From the cell containing the given text, extract its center point as [x, y] coordinate. 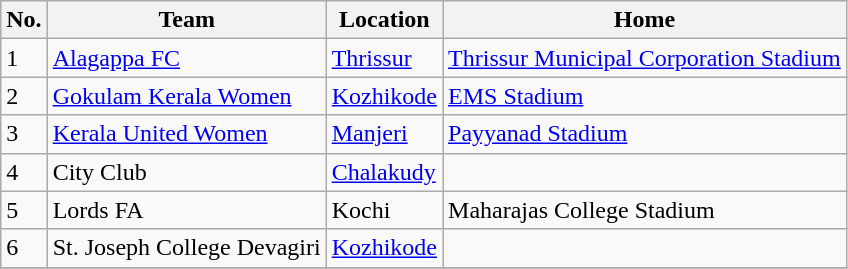
Kochi [384, 210]
No. [24, 20]
5 [24, 210]
Lords FA [186, 210]
Gokulam Kerala Women [186, 96]
Thrissur Municipal Corporation Stadium [645, 58]
EMS Stadium [645, 96]
Team [186, 20]
Kerala United Women [186, 134]
St. Joseph College Devagiri [186, 248]
Payyanad Stadium [645, 134]
6 [24, 248]
1 [24, 58]
Maharajas College Stadium [645, 210]
4 [24, 172]
Location [384, 20]
City Club [186, 172]
Home [645, 20]
Chalakudy [384, 172]
Manjeri [384, 134]
Alagappa FC [186, 58]
3 [24, 134]
2 [24, 96]
Thrissur [384, 58]
